From the cell containing the given text, extract its center point as (x, y) coordinate. 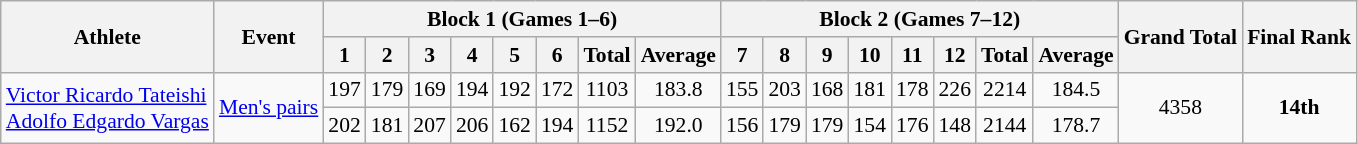
176 (912, 126)
4358 (1180, 108)
7 (742, 55)
14th (1299, 108)
2 (388, 55)
Block 2 (Games 7–12) (920, 19)
207 (430, 126)
197 (344, 90)
1103 (606, 90)
6 (558, 55)
169 (430, 90)
226 (956, 90)
2144 (1004, 126)
154 (870, 126)
202 (344, 126)
1 (344, 55)
192 (514, 90)
9 (828, 55)
206 (472, 126)
10 (870, 55)
178.7 (1076, 126)
192.0 (678, 126)
2214 (1004, 90)
156 (742, 126)
203 (784, 90)
8 (784, 55)
Event (268, 36)
4 (472, 55)
Athlete (108, 36)
148 (956, 126)
162 (514, 126)
184.5 (1076, 90)
178 (912, 90)
5 (514, 55)
172 (558, 90)
168 (828, 90)
11 (912, 55)
155 (742, 90)
3 (430, 55)
1152 (606, 126)
Grand Total (1180, 36)
183.8 (678, 90)
Block 1 (Games 1–6) (522, 19)
12 (956, 55)
Men's pairs (268, 108)
Victor Ricardo Tateishi Adolfo Edgardo Vargas (108, 108)
Final Rank (1299, 36)
